Capture the cell that displays the provided text and extract its (x, y) central coordinate. 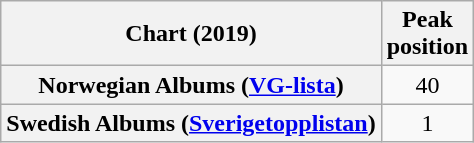
Peakposition (427, 34)
Chart (2019) (191, 34)
1 (427, 123)
Swedish Albums (Sverigetopplistan) (191, 123)
Norwegian Albums (VG-lista) (191, 85)
40 (427, 85)
